Detect which cell encompasses the target text, then output its [x, y] center coordinate. 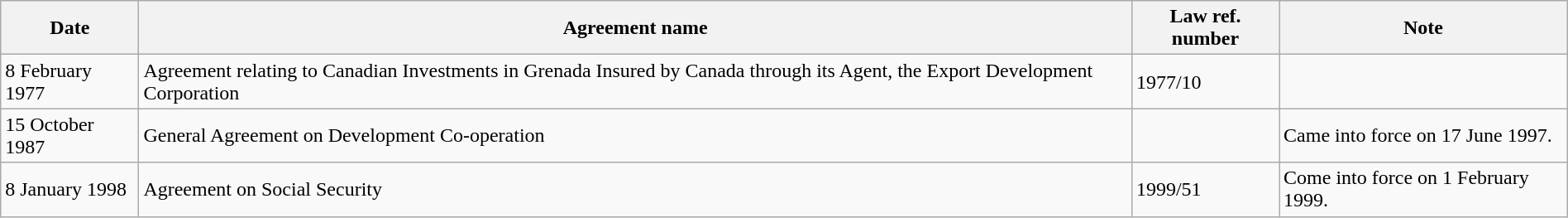
8 February 1977 [69, 81]
Agreement relating to Canadian Investments in Grenada Insured by Canada through its Agent, the Export Development Corporation [635, 81]
1977/10 [1205, 81]
Agreement on Social Security [635, 189]
Came into force on 17 June 1997. [1424, 136]
15 October 1987 [69, 136]
1999/51 [1205, 189]
Note [1424, 28]
8 January 1998 [69, 189]
Law ref. number [1205, 28]
Agreement name [635, 28]
General Agreement on Development Co-operation [635, 136]
Come into force on 1 February 1999. [1424, 189]
Date [69, 28]
